Provide the (x, y) coordinate of the cell's center where the given text is located.  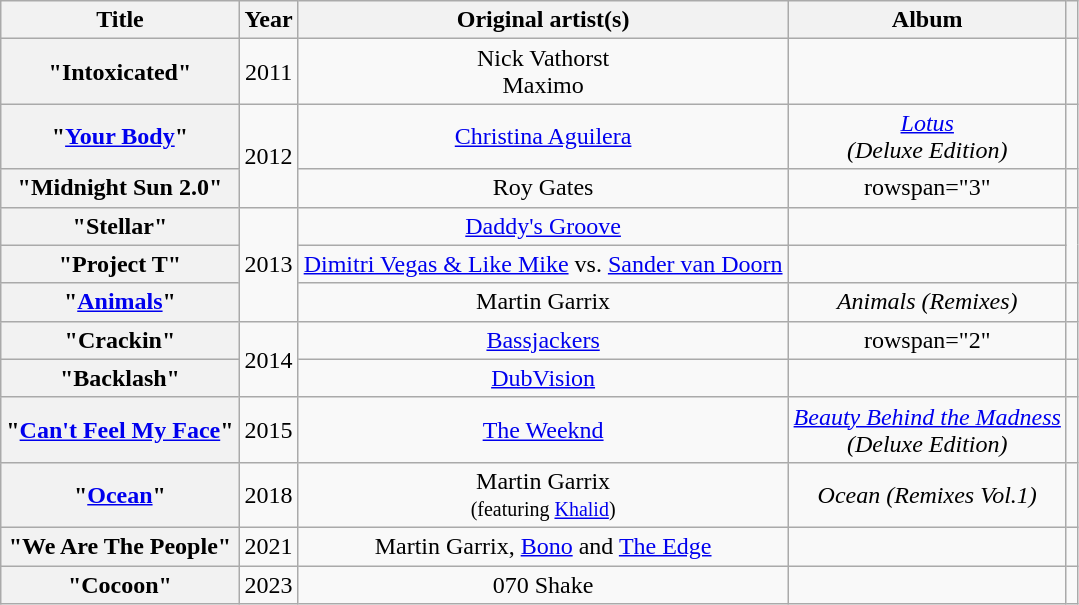
rowspan="3" (927, 188)
"Your Body" (120, 136)
070 Shake (543, 585)
"Animals" (120, 302)
rowspan="2" (927, 340)
2012 (268, 156)
Martin Garrix (featuring Khalid) (543, 494)
Martin Garrix, Bono and The Edge (543, 546)
Christina Aguilera (543, 136)
"Stellar" (120, 226)
Album (927, 20)
DubVision (543, 378)
2014 (268, 359)
Title (120, 20)
2013 (268, 264)
"We Are The People" (120, 546)
"Ocean" (120, 494)
"Can't Feel My Face" (120, 430)
"Intoxicated" (120, 72)
2023 (268, 585)
Lotus (Deluxe Edition) (927, 136)
Beauty Behind the Madness (Deluxe Edition) (927, 430)
"Backlash" (120, 378)
"Crackin" (120, 340)
2015 (268, 430)
"Midnight Sun 2.0" (120, 188)
Dimitri Vegas & Like Mike vs. Sander van Doorn (543, 264)
Animals (Remixes) (927, 302)
Roy Gates (543, 188)
Nick VathorstMaximo (543, 72)
Year (268, 20)
"Project T" (120, 264)
Ocean (Remixes Vol.1) (927, 494)
Daddy's Groove (543, 226)
Bassjackers (543, 340)
2018 (268, 494)
2021 (268, 546)
Martin Garrix (543, 302)
"Cocoon" (120, 585)
The Weeknd (543, 430)
2011 (268, 72)
Original artist(s) (543, 20)
